Output the (X, Y) coordinate of the center of the cell containing the given text.  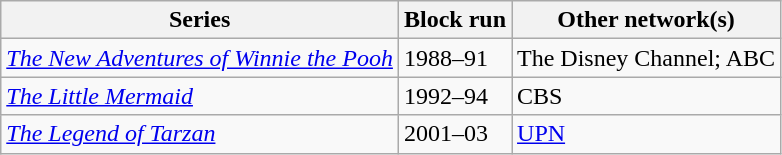
UPN (646, 134)
1992–94 (454, 96)
CBS (646, 96)
The Disney Channel; ABC (646, 58)
The Legend of Tarzan (200, 134)
2001–03 (454, 134)
The Little Mermaid (200, 96)
The New Adventures of Winnie the Pooh (200, 58)
Other network(s) (646, 20)
1988–91 (454, 58)
Series (200, 20)
Block run (454, 20)
